Search for the cell housing the specified text and yield its (X, Y) center coordinate. 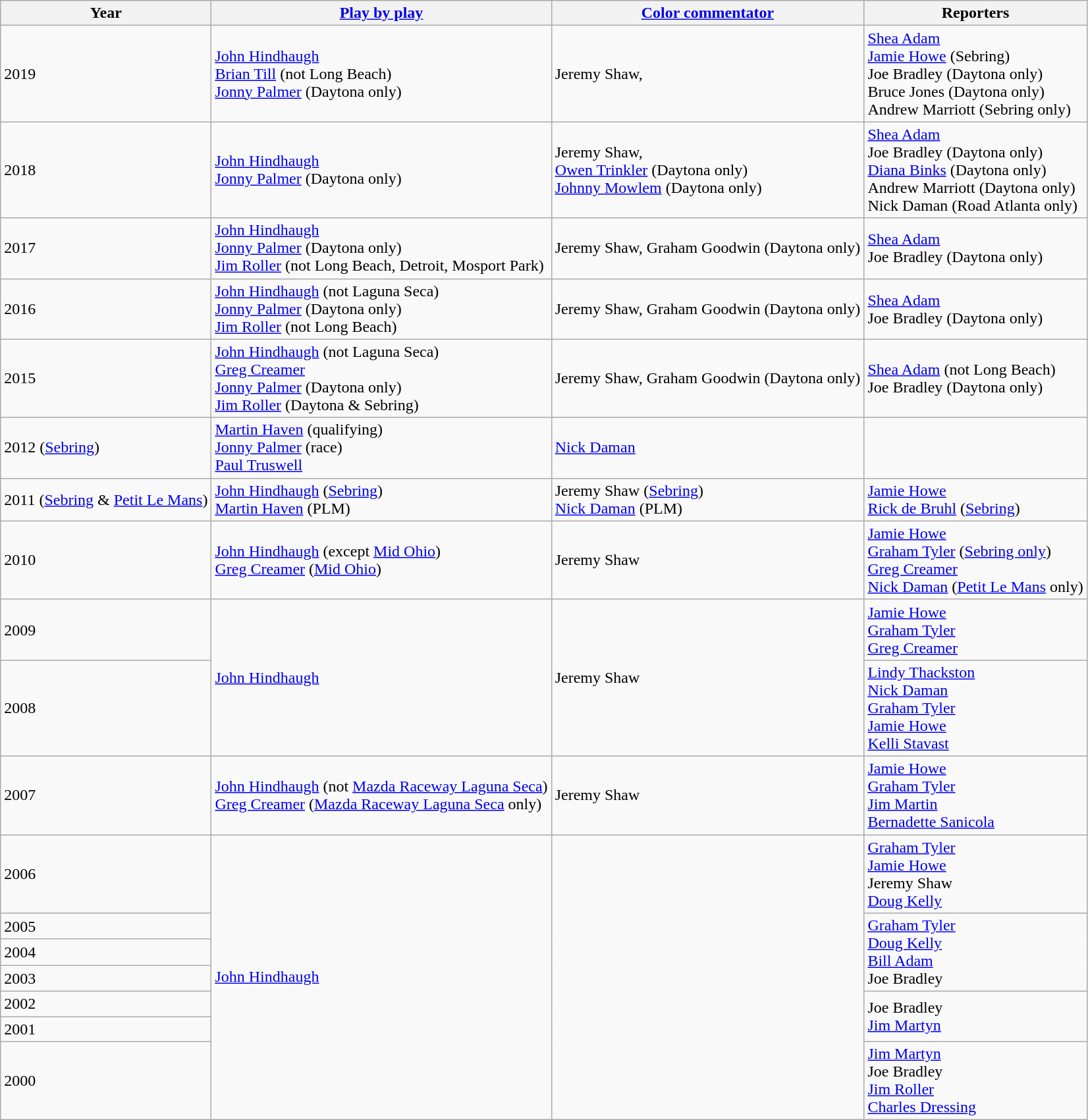
John Hindhaugh (not Laguna Seca)Jonny Palmer (Daytona only)Jim Roller (not Long Beach) (381, 309)
John Hindhaugh (not Laguna Seca)Greg Creamer Jonny Palmer (Daytona only)Jim Roller (Daytona & Sebring) (381, 378)
Graham TylerJamie HoweJeremy ShawDoug Kelly (975, 874)
2003 (106, 978)
2004 (106, 952)
Jamie HoweGraham Tyler (Sebring only)Greg CreamerNick Daman (Petit Le Mans only) (975, 560)
2010 (106, 560)
Shea Adam Joe Bradley (Daytona only) Diana Binks (Daytona only) Andrew Marriott (Daytona only) Nick Daman (Road Atlanta only) (975, 170)
2019 (106, 74)
Shea Adam Jamie Howe (Sebring) Joe Bradley (Daytona only) Bruce Jones (Daytona only) Andrew Marriott (Sebring only) (975, 74)
2002 (106, 1004)
2007 (106, 795)
Year (106, 13)
John Hindhaugh (not Mazda Raceway Laguna Seca)Greg Creamer (Mazda Raceway Laguna Seca only) (381, 795)
Jeremy Shaw, Owen Trinkler (Daytona only)Johnny Mowlem (Daytona only) (707, 170)
Martin Haven (qualifying)Jonny Palmer (race) Paul Truswell (381, 448)
2015 (106, 378)
John Hindhaugh Jonny Palmer (Daytona only)Jim Roller (not Long Beach, Detroit, Mosport Park) (381, 248)
2001 (106, 1029)
Color commentator (707, 13)
Jamie HoweGraham TylerJim MartinBernadette Sanicola (975, 795)
2008 (106, 708)
2012 (Sebring) (106, 448)
Graham TylerDoug KellyBill AdamJoe Bradley (975, 952)
John Hindhaugh Brian Till (not Long Beach) Jonny Palmer (Daytona only) (381, 74)
Lindy ThackstonNick DamanGraham TylerJamie HoweKelli Stavast (975, 708)
2018 (106, 170)
2006 (106, 874)
John Hindhaugh (Sebring)Martin Haven (PLM) (381, 499)
John Hindhaugh Jonny Palmer (Daytona only) (381, 170)
Jeremy Shaw (Sebring)Nick Daman (PLM) (707, 499)
2017 (106, 248)
2009 (106, 629)
Reporters (975, 13)
Jeremy Shaw, (707, 74)
2011 (Sebring & Petit Le Mans) (106, 499)
Play by play (381, 13)
Joe BradleyJim Martyn (975, 1017)
2016 (106, 309)
2005 (106, 926)
John Hindhaugh (except Mid Ohio)Greg Creamer (Mid Ohio) (381, 560)
Jamie HoweRick de Bruhl (Sebring) (975, 499)
Shea Adam (not Long Beach) Joe Bradley (Daytona only) (975, 378)
2000 (106, 1081)
Jamie HoweGraham TylerGreg Creamer (975, 629)
Nick Daman (707, 448)
Jim MartynJoe BradleyJim RollerCharles Dressing (975, 1081)
